Determine the (X, Y) coordinate at the center of the cell enclosing the given text.  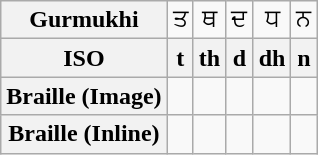
ISO (84, 58)
Braille (Inline) (84, 134)
Braille (Image) (84, 96)
th (209, 58)
ਧ (272, 20)
ਦ (240, 20)
n (304, 58)
dh (272, 58)
ਤ (180, 20)
Gurmukhi (84, 20)
d (240, 58)
t (180, 58)
ਨ (304, 20)
ਥ (209, 20)
